Identify which cell holds the provided text, then report its [X, Y] central coordinate. 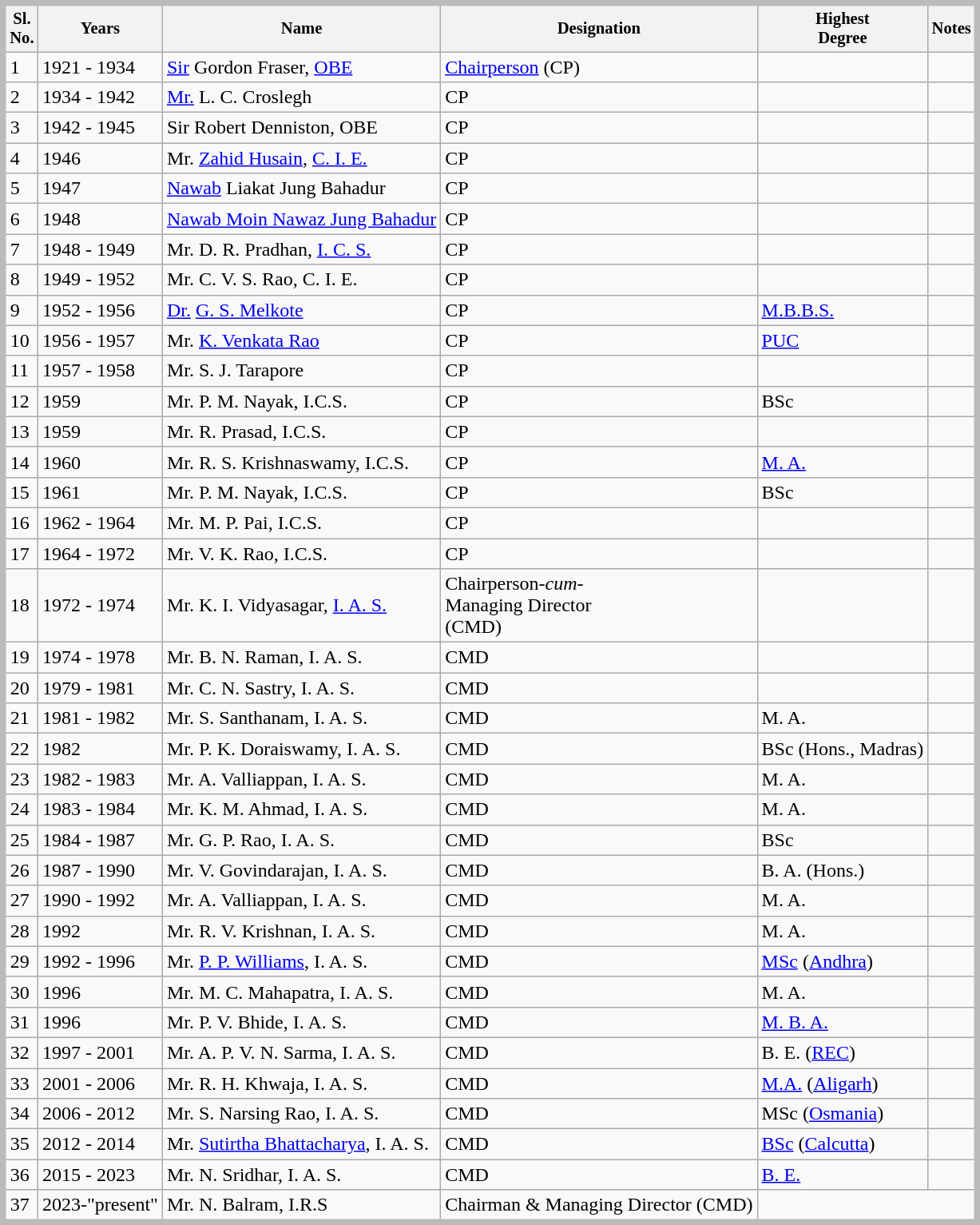
BSc (Hons., Madras) [843, 749]
30 [21, 992]
Mr. P. K. Doraiswamy, I. A. S. [301, 749]
33 [21, 1084]
20 [21, 688]
6 [21, 219]
Mr. M. C. Mahapatra, I. A. S. [301, 992]
34 [21, 1114]
1956 - 1957 [100, 340]
2012 - 2014 [100, 1144]
Sir Gordon Fraser, OBE [301, 67]
Mr. D. R. Pradhan, I. C. S. [301, 249]
Years [100, 27]
1961 [100, 493]
19 [21, 658]
2001 - 2006 [100, 1084]
2 [21, 97]
Nawab Moin Nawaz Jung Bahadur [301, 219]
5 [21, 189]
18 [21, 606]
Mr. R. Prasad, I.C.S. [301, 432]
17 [21, 554]
Mr. Sutirtha Bhattacharya, I. A. S. [301, 1144]
Dr. G. S. Melkote [301, 310]
Mr. L. C. Croslegh [301, 97]
1974 - 1978 [100, 658]
Sir Robert Denniston, OBE [301, 128]
32 [21, 1053]
HighestDegree [843, 27]
Designation [599, 27]
1 [21, 67]
Nawab Liakat Jung Bahadur [301, 189]
1948 [100, 219]
1921 - 1934 [100, 67]
MSc (Andhra) [843, 962]
1962 - 1964 [100, 523]
1987 - 1990 [100, 870]
MSc (Osmania) [843, 1114]
1990 - 1992 [100, 901]
B. A. (Hons.) [843, 870]
15 [21, 493]
3 [21, 128]
Mr. K. I. Vidyasagar, I. A. S. [301, 606]
Mr. V. K. Rao, I.C.S. [301, 554]
Notes [953, 27]
Mr. A. P. V. N. Sarma, I. A. S. [301, 1053]
37 [21, 1207]
1934 - 1942 [100, 97]
26 [21, 870]
1946 [100, 158]
Mr. R. V. Krishnan, I. A. S. [301, 932]
16 [21, 523]
Mr. P. P. Williams, I. A. S. [301, 962]
Chairman & Managing Director (CMD) [599, 1207]
1964 - 1972 [100, 554]
Mr. K. Venkata Rao [301, 340]
1957 - 1958 [100, 371]
1982 - 1983 [100, 779]
1949 - 1952 [100, 280]
1948 - 1949 [100, 249]
35 [21, 1144]
Mr. Zahid Husain, C. I. E. [301, 158]
Mr. B. N. Raman, I. A. S. [301, 658]
1972 - 1974 [100, 606]
PUC [843, 340]
22 [21, 749]
Mr. C. V. S. Rao, C. I. E. [301, 280]
1983 - 1984 [100, 809]
B. E. [843, 1175]
Mr. V. Govindarajan, I. A. S. [301, 870]
2006 - 2012 [100, 1114]
10 [21, 340]
25 [21, 840]
24 [21, 809]
2015 - 2023 [100, 1175]
4 [21, 158]
Mr. P. V. Bhide, I. A. S. [301, 1023]
BSc (Calcutta) [843, 1144]
Mr. M. P. Pai, I.C.S. [301, 523]
1979 - 1981 [100, 688]
Mr. N. Balram, I.R.S [301, 1207]
1984 - 1987 [100, 840]
1947 [100, 189]
12 [21, 402]
Sl.No. [21, 27]
M.B.B.S. [843, 310]
1952 - 1956 [100, 310]
31 [21, 1023]
1960 [100, 463]
1992 [100, 932]
1992 - 1996 [100, 962]
Chairperson (CP) [599, 67]
Mr. S. J. Tarapore [301, 371]
14 [21, 463]
1942 - 1945 [100, 128]
Mr. R. S. Krishnaswamy, I.C.S. [301, 463]
21 [21, 718]
Mr. S. Narsing Rao, I. A. S. [301, 1114]
36 [21, 1175]
11 [21, 371]
23 [21, 779]
1981 - 1982 [100, 718]
M.A. (Aligarh) [843, 1084]
B. E. (REC) [843, 1053]
13 [21, 432]
29 [21, 962]
Mr. G. P. Rao, I. A. S. [301, 840]
Mr. K. M. Ahmad, I. A. S. [301, 809]
Name [301, 27]
9 [21, 310]
Mr. R. H. Khwaja, I. A. S. [301, 1084]
Chairperson-cum-Managing Director (CMD) [599, 606]
Mr. C. N. Sastry, I. A. S. [301, 688]
1997 - 2001 [100, 1053]
7 [21, 249]
M. B. A. [843, 1023]
1982 [100, 749]
28 [21, 932]
Mr. N. Sridhar, I. A. S. [301, 1175]
Mr. S. Santhanam, I. A. S. [301, 718]
8 [21, 280]
2023-"present" [100, 1207]
27 [21, 901]
